Scan for the cell matching the given text and deliver its (x, y) coordinate at center. 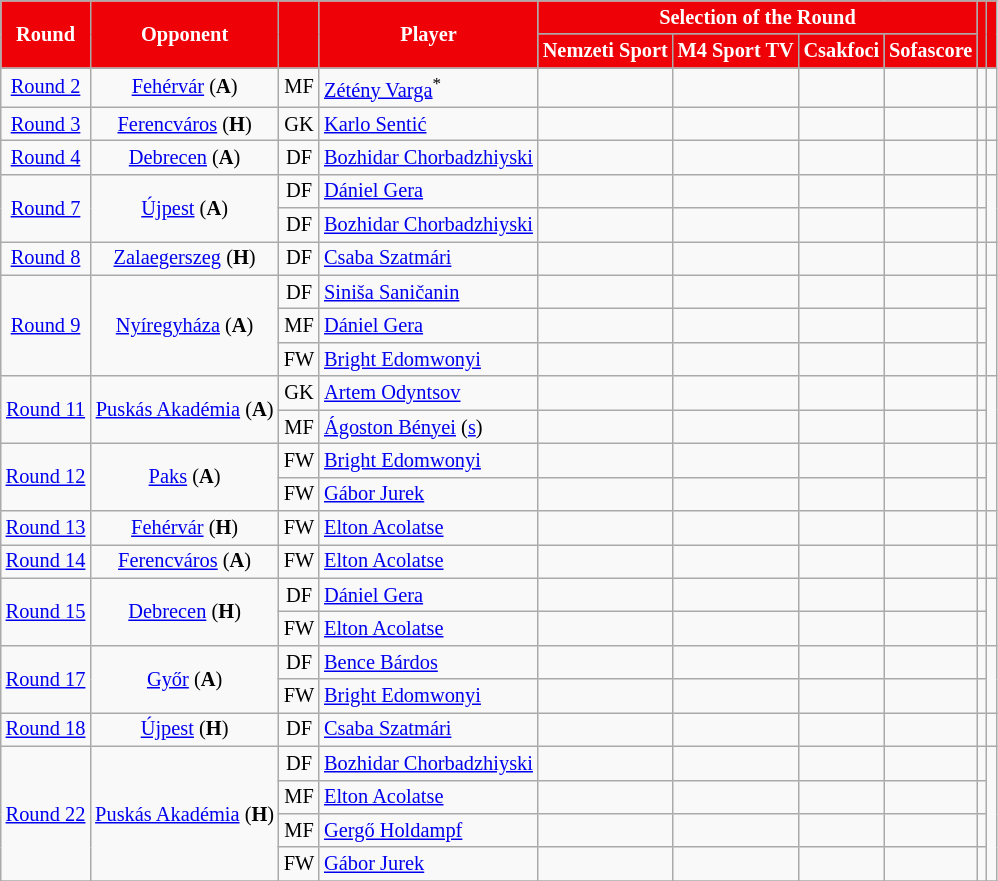
Player (428, 34)
Fehérvár (A) (184, 88)
Zalaegerszeg (H) (184, 258)
Paks (A) (184, 476)
Opponent (184, 34)
M4 Sport TV (736, 51)
Nyíregyháza (A) (184, 326)
Bence Bárdos (428, 662)
Ferencváros (H) (184, 124)
Zétény Varga* (428, 88)
Debrecen (A) (184, 157)
Selection of the Round (758, 17)
Újpest (H) (184, 729)
Újpest (A) (184, 208)
Debrecen (H) (184, 612)
Round 14 (46, 561)
Round 15 (46, 612)
Round 18 (46, 729)
Round 11 (46, 410)
Round 17 (46, 678)
Round (46, 34)
Round 9 (46, 326)
Round 2 (46, 88)
Round 7 (46, 208)
Round 4 (46, 157)
Ferencváros (A) (184, 561)
Round 8 (46, 258)
Karlo Sentić (428, 124)
Ágoston Bényei (s) (428, 427)
Artem Odyntsov (428, 393)
Round 12 (46, 476)
Puskás Akadémia (A) (184, 410)
Round 13 (46, 527)
Fehérvár (H) (184, 527)
Gergő Holdampf (428, 830)
Nemzeti Sport (606, 51)
Sofascore (930, 51)
Siniša Saničanin (428, 292)
Round 3 (46, 124)
Csakfoci (842, 51)
Round 22 (46, 814)
Győr (A) (184, 678)
Puskás Akadémia (H) (184, 814)
